Identify which cell holds the provided text, then report its [x, y] central coordinate. 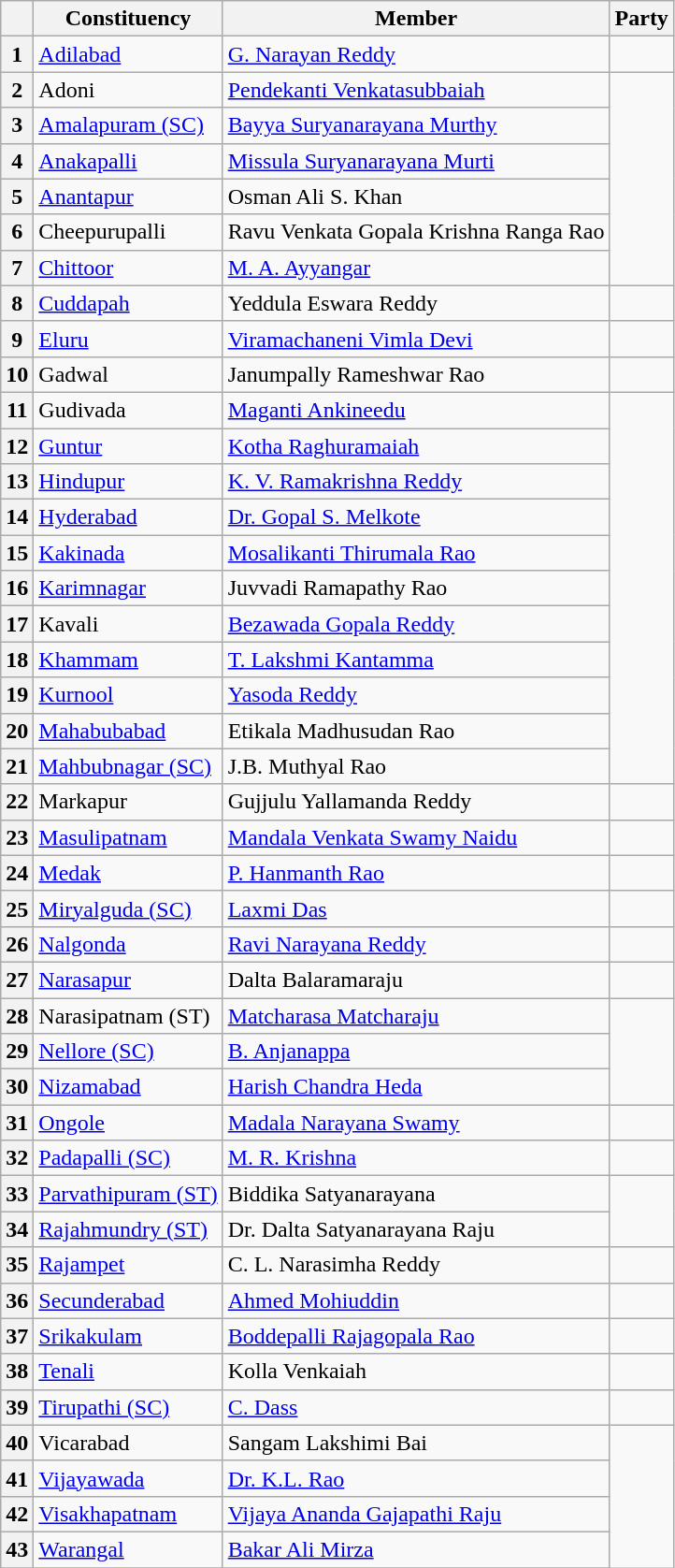
Osman Ali S. Khan [416, 196]
33 [17, 1194]
Biddika Satyanarayana [416, 1194]
4 [17, 161]
15 [17, 553]
Ongole [128, 1123]
Vijayawada [128, 1478]
Narasipatnam (ST) [128, 1015]
Adilabad [128, 54]
17 [17, 624]
Ahmed Mohiuddin [416, 1300]
Cheepurupalli [128, 232]
Adoni [128, 90]
Mahbubnagar (SC) [128, 766]
Visakhapatnam [128, 1514]
Yasoda Reddy [416, 695]
Kavali [128, 624]
G. Narayan Reddy [416, 54]
Cuddapah [128, 303]
Miryalguda (SC) [128, 908]
Secunderabad [128, 1300]
Pendekanti Venkatasubbaiah [416, 90]
Karimnagar [128, 588]
Harish Chandra Heda [416, 1087]
5 [17, 196]
20 [17, 731]
40 [17, 1443]
Anakapalli [128, 161]
8 [17, 303]
11 [17, 410]
Nellore (SC) [128, 1052]
Ravi Narayana Reddy [416, 944]
Nalgonda [128, 944]
Narasapur [128, 980]
Anantapur [128, 196]
Gujjulu Yallamanda Reddy [416, 802]
18 [17, 660]
32 [17, 1158]
16 [17, 588]
Sangam Lakshimi Bai [416, 1443]
Guntur [128, 446]
39 [17, 1407]
3 [17, 125]
Kakinada [128, 553]
Dr. K.L. Rao [416, 1478]
22 [17, 802]
Juvvadi Ramapathy Rao [416, 588]
Dalta Balaramaraju [416, 980]
K. V. Ramakrishna Reddy [416, 482]
Rajampet [128, 1265]
Bezawada Gopala Reddy [416, 624]
25 [17, 908]
Matcharasa Matcharaju [416, 1015]
Amalapuram (SC) [128, 125]
2 [17, 90]
38 [17, 1372]
36 [17, 1300]
Janumpally Rameshwar Rao [416, 374]
Viramachaneni Vimla Devi [416, 339]
Hyderabad [128, 517]
Nizamabad [128, 1087]
19 [17, 695]
27 [17, 980]
23 [17, 837]
37 [17, 1336]
1 [17, 54]
M. A. Ayyangar [416, 268]
Chittoor [128, 268]
31 [17, 1123]
Mahabubabad [128, 731]
Eluru [128, 339]
Tenali [128, 1372]
Yeddula Eswara Reddy [416, 303]
Hindupur [128, 482]
Markapur [128, 802]
41 [17, 1478]
Gudivada [128, 410]
Laxmi Das [416, 908]
Party [641, 19]
Warangal [128, 1549]
13 [17, 482]
35 [17, 1265]
Mosalikanti Thirumala Rao [416, 553]
Boddepalli Rajagopala Rao [416, 1336]
Dr. Dalta Satyanarayana Raju [416, 1229]
Kurnool [128, 695]
Mandala Venkata Swamy Naidu [416, 837]
Rajahmundry (ST) [128, 1229]
26 [17, 944]
21 [17, 766]
Masulipatnam [128, 837]
Dr. Gopal S. Melkote [416, 517]
Missula Suryanarayana Murti [416, 161]
Bakar Ali Mirza [416, 1549]
6 [17, 232]
C. Dass [416, 1407]
Vijaya Ananda Gajapathi Raju [416, 1514]
34 [17, 1229]
Madala Narayana Swamy [416, 1123]
B. Anjanappa [416, 1052]
Etikala Madhusudan Rao [416, 731]
J.B. Muthyal Rao [416, 766]
Kotha Raghuramaiah [416, 446]
9 [17, 339]
42 [17, 1514]
Vicarabad [128, 1443]
7 [17, 268]
C. L. Narasimha Reddy [416, 1265]
30 [17, 1087]
Khammam [128, 660]
P. Hanmanth Rao [416, 873]
12 [17, 446]
Parvathipuram (ST) [128, 1194]
43 [17, 1549]
Kolla Venkaiah [416, 1372]
Maganti Ankineedu [416, 410]
10 [17, 374]
Constituency [128, 19]
Bayya Suryanarayana Murthy [416, 125]
Member [416, 19]
Gadwal [128, 374]
M. R. Krishna [416, 1158]
28 [17, 1015]
24 [17, 873]
Srikakulam [128, 1336]
Tirupathi (SC) [128, 1407]
Medak [128, 873]
Padapalli (SC) [128, 1158]
Ravu Venkata Gopala Krishna Ranga Rao [416, 232]
14 [17, 517]
T. Lakshmi Kantamma [416, 660]
29 [17, 1052]
